Find where the given text appears and provide that cell's center as (x, y) coordinate. 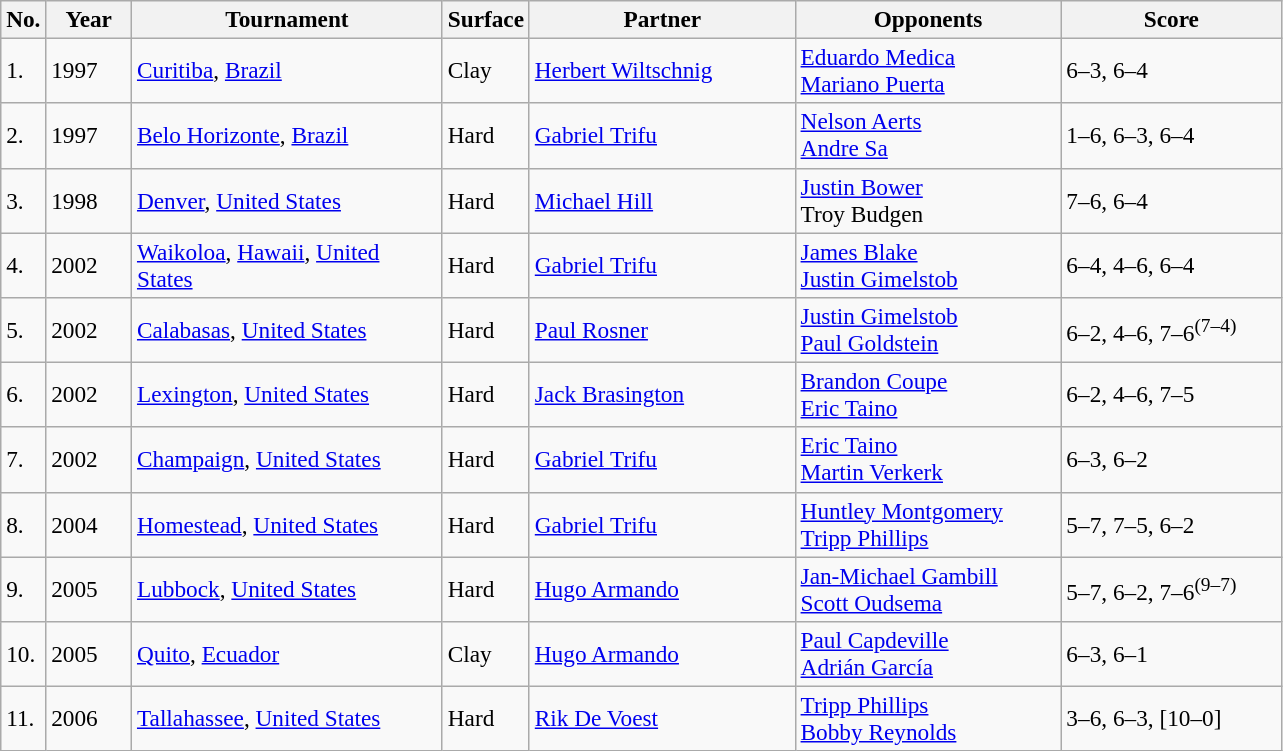
James Blake Justin Gimelstob (928, 264)
No. (24, 19)
Quito, Ecuador (288, 654)
Denver, United States (288, 200)
Year (89, 19)
1–6, 6–3, 6–4 (1172, 136)
Lexington, United States (288, 394)
Partner (662, 19)
Score (1172, 19)
Eric Taino Martin Verkerk (928, 460)
8. (24, 524)
Nelson Aerts Andre Sa (928, 136)
Tournament (288, 19)
6–2, 4–6, 7–5 (1172, 394)
Homestead, United States (288, 524)
Herbert Wiltschnig (662, 70)
6–2, 4–6, 7–6(7–4) (1172, 330)
Paul Rosner (662, 330)
Calabasas, United States (288, 330)
4. (24, 264)
10. (24, 654)
2006 (89, 718)
11. (24, 718)
7–6, 6–4 (1172, 200)
Curitiba, Brazil (288, 70)
Tripp Phillips Bobby Reynolds (928, 718)
Surface (486, 19)
Tallahassee, United States (288, 718)
Brandon Coupe Eric Taino (928, 394)
2. (24, 136)
6–4, 4–6, 6–4 (1172, 264)
5. (24, 330)
2004 (89, 524)
Justin Bower Troy Budgen (928, 200)
6. (24, 394)
5–7, 6–2, 7–6(9–7) (1172, 588)
Jack Brasington (662, 394)
6–3, 6–1 (1172, 654)
3–6, 6–3, [10–0] (1172, 718)
3. (24, 200)
Champaign, United States (288, 460)
Rik De Voest (662, 718)
7. (24, 460)
1998 (89, 200)
5–7, 7–5, 6–2 (1172, 524)
Justin Gimelstob Paul Goldstein (928, 330)
Eduardo Medica Mariano Puerta (928, 70)
1. (24, 70)
Opponents (928, 19)
Lubbock, United States (288, 588)
Waikoloa, Hawaii, United States (288, 264)
Huntley Montgomery Tripp Phillips (928, 524)
6–3, 6–4 (1172, 70)
Jan-Michael Gambill Scott Oudsema (928, 588)
Paul Capdeville Adrián García (928, 654)
Belo Horizonte, Brazil (288, 136)
9. (24, 588)
Michael Hill (662, 200)
6–3, 6–2 (1172, 460)
